Return (x, y) of the center of cell containing provided text 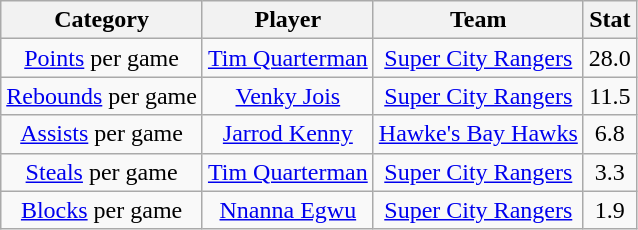
Steals per game (102, 172)
Category (102, 20)
Stat (610, 20)
Nnanna Egwu (288, 210)
28.0 (610, 58)
6.8 (610, 134)
Blocks per game (102, 210)
Venky Jois (288, 96)
Player (288, 20)
11.5 (610, 96)
Team (478, 20)
Jarrod Kenny (288, 134)
3.3 (610, 172)
Points per game (102, 58)
Hawke's Bay Hawks (478, 134)
Assists per game (102, 134)
1.9 (610, 210)
Rebounds per game (102, 96)
